Extract the [x, y] coordinate from the center of the cell holding the provided text.  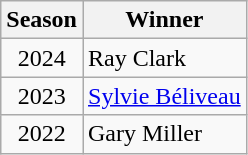
2023 [42, 96]
2022 [42, 134]
Ray Clark [164, 58]
2024 [42, 58]
Season [42, 20]
Gary Miller [164, 134]
Sylvie Béliveau [164, 96]
Winner [164, 20]
